Search for the cell housing the specified text and yield its (X, Y) center coordinate. 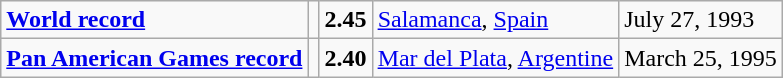
Mar del Plata, Argentine (496, 58)
2.40 (346, 58)
World record (154, 20)
Pan American Games record (154, 58)
March 25, 1995 (701, 58)
July 27, 1993 (701, 20)
Salamanca, Spain (496, 20)
2.45 (346, 20)
